For the text-containing cell, return its midpoint in [x, y] coordinate format. 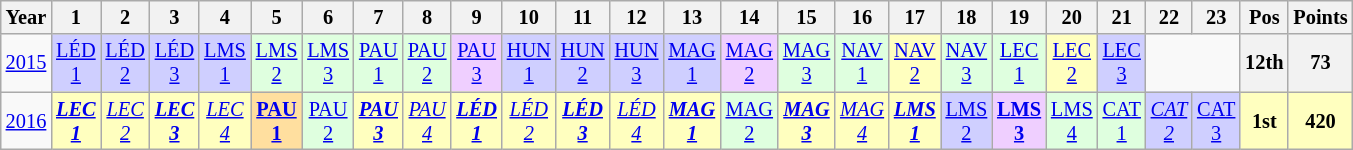
13 [692, 17]
Points [1320, 17]
16 [862, 17]
CAT3 [1216, 121]
LEC4 [225, 121]
NAV1 [862, 63]
11 [583, 17]
12 [637, 17]
PAU4 [428, 121]
22 [1169, 17]
18 [967, 17]
73 [1320, 63]
21 [1122, 17]
20 [1072, 17]
10 [529, 17]
14 [750, 17]
7 [378, 17]
HUN3 [637, 63]
LMS4 [1072, 121]
Pos [1264, 17]
NAV3 [967, 63]
HUN2 [583, 63]
4 [225, 17]
CAT1 [1122, 121]
17 [915, 17]
2015 [26, 63]
6 [328, 17]
3 [174, 17]
19 [1019, 17]
LÉD4 [637, 121]
Year [26, 17]
23 [1216, 17]
12th [1264, 63]
2 [124, 17]
8 [428, 17]
5 [277, 17]
15 [806, 17]
NAV2 [915, 63]
9 [476, 17]
1 [76, 17]
420 [1320, 121]
HUN1 [529, 63]
CAT2 [1169, 121]
2016 [26, 121]
1st [1264, 121]
MAG4 [862, 121]
